For the text-containing cell, return its midpoint in (X, Y) coordinate format. 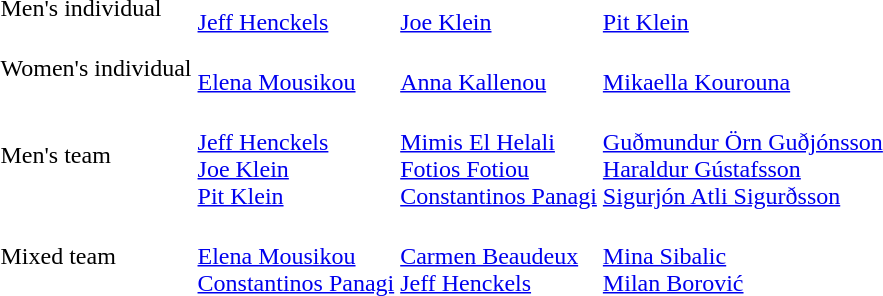
Anna Kallenou (499, 68)
Elena Mousikou (296, 68)
Mimis El HelaliFotios FotiouConstantinos Panagi (499, 156)
Jeff HenckelsJoe KleinPit Klein (296, 156)
